Locate the cell with the specified text and output its (x, y) center coordinate. 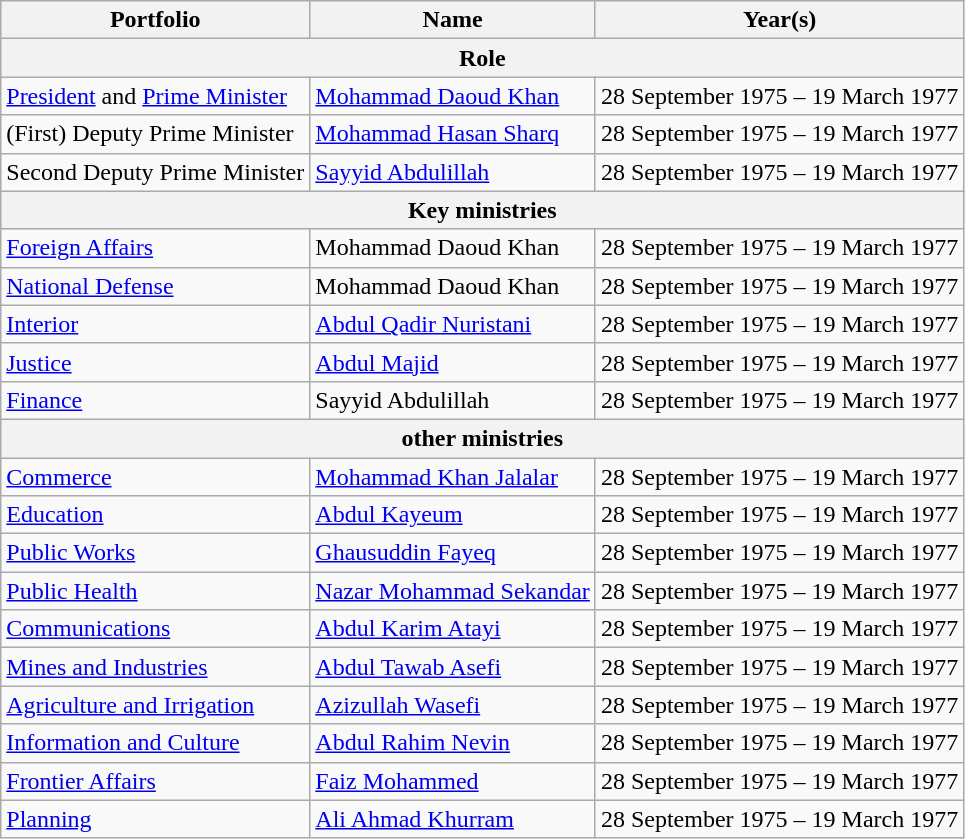
Public Health (156, 591)
Year(s) (779, 20)
Ghausuddin Fayeq (453, 553)
Second Deputy Prime Minister (156, 172)
Abdul Karim Atayi (453, 629)
Abdul Tawab Asefi (453, 667)
Planning (156, 819)
Foreign Affairs (156, 248)
Key ministries (482, 210)
Nazar Mohammad Sekandar (453, 591)
Frontier Affairs (156, 781)
Abdul Kayeum (453, 515)
Faiz Mohammed (453, 781)
Role (482, 58)
Ali Ahmad Khurram (453, 819)
Interior (156, 324)
Commerce (156, 477)
Abdul Majid (453, 362)
Finance (156, 400)
Mohammad Hasan Sharq (453, 134)
other ministries (482, 438)
Mines and Industries (156, 667)
Abdul Rahim Nevin (453, 743)
Abdul Qadir Nuristani (453, 324)
Portfolio (156, 20)
(First) Deputy Prime Minister (156, 134)
National Defense (156, 286)
Mohammad Khan Jalalar (453, 477)
Communications (156, 629)
Azizullah Wasefi (453, 705)
Name (453, 20)
Public Works (156, 553)
Justice (156, 362)
Information and Culture (156, 743)
Agriculture and Irrigation (156, 705)
Education (156, 515)
President and Prime Minister (156, 96)
